Scan for the cell matching the given text and deliver its (x, y) coordinate at center. 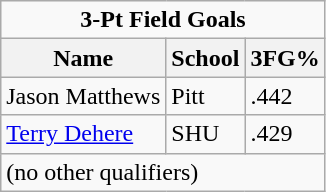
(no other qualifiers) (164, 172)
Pitt (206, 96)
3-Pt Field Goals (164, 20)
3FG% (285, 58)
School (206, 58)
.429 (285, 134)
.442 (285, 96)
SHU (206, 134)
Name (84, 58)
Jason Matthews (84, 96)
Terry Dehere (84, 134)
